Determine the (x, y) coordinate at the center of the cell enclosing the given text.  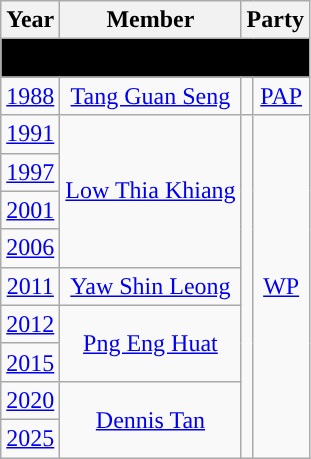
Dennis Tan (150, 419)
1997 (30, 172)
Tang Guan Seng (150, 96)
1988 (30, 96)
2025 (30, 438)
PAP (282, 96)
2015 (30, 362)
2001 (30, 210)
2011 (30, 286)
Png Eng Huat (150, 343)
Yaw Shin Leong (150, 286)
Year (30, 20)
2020 (30, 400)
2012 (30, 324)
Low Thia Khiang (150, 191)
Formation (156, 58)
2006 (30, 248)
1991 (30, 134)
WP (282, 286)
Member (150, 20)
Party (275, 20)
